Find where the given text appears and provide that cell's center as [X, Y] coordinate. 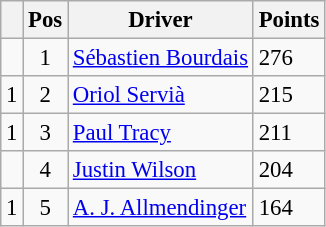
3 [46, 133]
Sébastien Bourdais [161, 58]
164 [288, 208]
2 [46, 95]
Points [288, 20]
4 [46, 170]
Oriol Servià [161, 95]
276 [288, 58]
Paul Tracy [161, 133]
A. J. Allmendinger [161, 208]
204 [288, 170]
5 [46, 208]
Justin Wilson [161, 170]
215 [288, 95]
Pos [46, 20]
211 [288, 133]
Driver [161, 20]
